Output the (X, Y) coordinate of the center of the cell containing the given text.  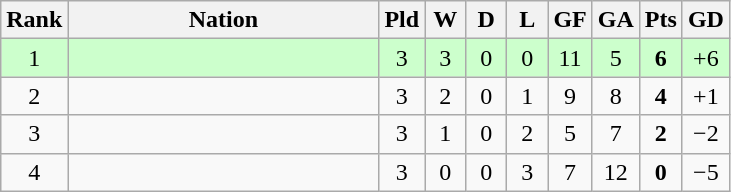
8 (616, 96)
Pld (402, 20)
GA (616, 20)
Nation (224, 20)
W (446, 20)
+1 (706, 96)
11 (570, 58)
6 (660, 58)
−2 (706, 134)
+6 (706, 58)
L (528, 20)
−5 (706, 172)
GF (570, 20)
12 (616, 172)
GD (706, 20)
Pts (660, 20)
D (486, 20)
Rank (34, 20)
9 (570, 96)
